From the cell containing the given text, extract its center point as [X, Y] coordinate. 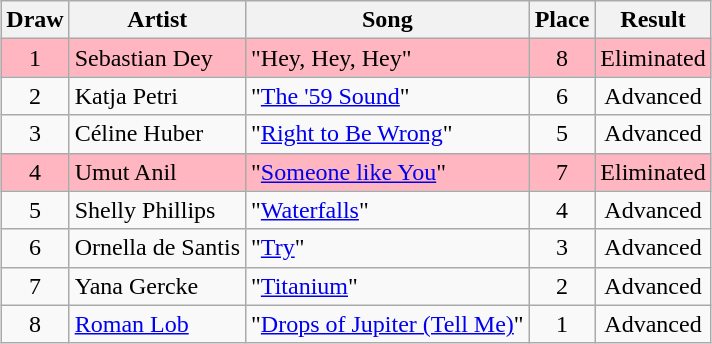
Sebastian Dey [157, 58]
Artist [157, 20]
Shelly Phillips [157, 210]
Umut Anil [157, 172]
"Titanium" [388, 286]
Céline Huber [157, 134]
"Waterfalls" [388, 210]
Yana Gercke [157, 286]
"Right to Be Wrong" [388, 134]
"Try" [388, 248]
"The '59 Sound" [388, 96]
"Someone like You" [388, 172]
Ornella de Santis [157, 248]
Roman Lob [157, 324]
Katja Petri [157, 96]
Result [653, 20]
Place [562, 20]
Song [388, 20]
"Hey, Hey, Hey" [388, 58]
"Drops of Jupiter (Tell Me)" [388, 324]
Draw [35, 20]
